Output the [x, y] coordinate of the center of the cell containing the given text.  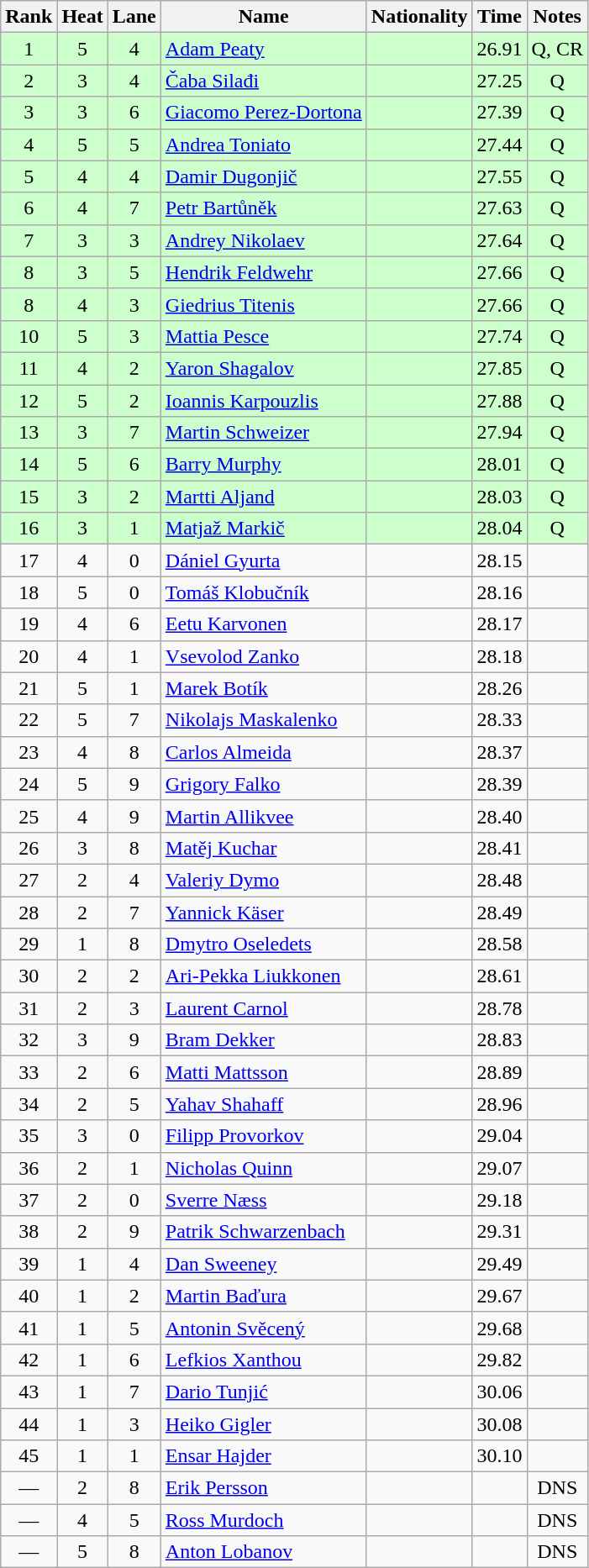
Dániel Gyurta [264, 560]
Valeriy Dymo [264, 880]
Time [499, 17]
10 [29, 336]
28.83 [499, 1040]
Grigory Falko [264, 784]
Matjaž Markič [264, 529]
Marek Botík [264, 688]
Filipp Provorkov [264, 1136]
28.26 [499, 688]
28.17 [499, 624]
28.48 [499, 880]
28 [29, 912]
Laurent Carnol [264, 1008]
Matěj Kuchar [264, 848]
40 [29, 1296]
Dario Tunjić [264, 1392]
12 [29, 401]
Andrey Nikolaev [264, 240]
28.16 [499, 592]
28.89 [499, 1072]
27.74 [499, 336]
28.03 [499, 497]
Vsevolod Zanko [264, 656]
30.08 [499, 1424]
Martin Allikvee [264, 816]
29.67 [499, 1296]
Barry Murphy [264, 465]
11 [29, 368]
29.18 [499, 1200]
28.40 [499, 816]
29.31 [499, 1232]
19 [29, 624]
20 [29, 656]
29.04 [499, 1136]
Heiko Gigler [264, 1424]
39 [29, 1264]
Martin Baďura [264, 1296]
29 [29, 944]
27.63 [499, 208]
Bram Dekker [264, 1040]
30.06 [499, 1392]
Ioannis Karpouzlis [264, 401]
27.64 [499, 240]
29.49 [499, 1264]
Anton Lobanov [264, 1552]
27.25 [499, 81]
29.07 [499, 1168]
Giacomo Perez-Dortona [264, 113]
38 [29, 1232]
Ensar Hajder [264, 1456]
Martti Aljand [264, 497]
21 [29, 688]
22 [29, 720]
28.37 [499, 752]
Dmytro Oseledets [264, 944]
Nicholas Quinn [264, 1168]
Nationality [419, 17]
28.96 [499, 1104]
28.18 [499, 656]
Petr Bartůněk [264, 208]
Dan Sweeney [264, 1264]
Rank [29, 17]
27 [29, 880]
30 [29, 976]
29.82 [499, 1360]
28.01 [499, 465]
33 [29, 1072]
27.55 [499, 176]
Lefkios Xanthou [264, 1360]
35 [29, 1136]
28.15 [499, 560]
Notes [557, 17]
27.44 [499, 145]
27.94 [499, 433]
Matti Mattsson [264, 1072]
15 [29, 497]
Eetu Karvonen [264, 624]
Sverre Næss [264, 1200]
Nikolajs Maskalenko [264, 720]
28.41 [499, 848]
28.58 [499, 944]
37 [29, 1200]
43 [29, 1392]
Damir Dugonjič [264, 176]
27.88 [499, 401]
41 [29, 1328]
Yaron Shagalov [264, 368]
Hendrik Feldwehr [264, 272]
Erik Persson [264, 1488]
30.10 [499, 1456]
Heat [82, 17]
Giedrius Titenis [264, 304]
27.85 [499, 368]
28.04 [499, 529]
28.33 [499, 720]
32 [29, 1040]
13 [29, 433]
Andrea Toniato [264, 145]
Ross Murdoch [264, 1520]
Antonin Svěcený [264, 1328]
Ari-Pekka Liukkonen [264, 976]
28.39 [499, 784]
26 [29, 848]
29.68 [499, 1328]
Mattia Pesce [264, 336]
44 [29, 1424]
25 [29, 816]
Tomáš Klobučník [264, 592]
Yahav Shahaff [264, 1104]
36 [29, 1168]
28.49 [499, 912]
45 [29, 1456]
Martin Schweizer [264, 433]
28.61 [499, 976]
Adam Peaty [264, 49]
14 [29, 465]
28.78 [499, 1008]
Carlos Almeida [264, 752]
31 [29, 1008]
27.39 [499, 113]
Patrik Schwarzenbach [264, 1232]
42 [29, 1360]
Yannick Käser [264, 912]
Čaba Silađi [264, 81]
26.91 [499, 49]
17 [29, 560]
18 [29, 592]
Lane [134, 17]
16 [29, 529]
34 [29, 1104]
24 [29, 784]
23 [29, 752]
Q, CR [557, 49]
Name [264, 17]
